Provide the (X, Y) coordinate of the cell's center where the given text is located.  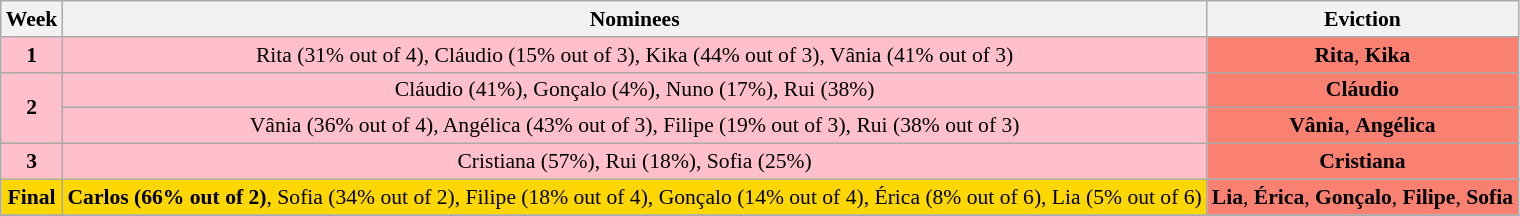
Cláudio (41%), Gonçalo (4%), Nuno (17%), Rui (38%) (634, 90)
Cláudio (1362, 90)
Vânia, Angélica (1362, 126)
Vânia (36% out of 4), Angélica (43% out of 3), Filipe (19% out of 3), Rui (38% out of 3) (634, 126)
Cristiana (1362, 162)
Lia, Érica, Gonçalo, Filipe, Sofia (1362, 197)
Final (32, 197)
Week (32, 19)
1 (32, 55)
Nominees (634, 19)
Eviction (1362, 19)
2 (32, 108)
3 (32, 162)
Carlos (66% out of 2), Sofia (34% out of 2), Filipe (18% out of 4), Gonçalo (14% out of 4), Érica (8% out of 6), Lia (5% out of 6) (634, 197)
Rita (31% out of 4), Cláudio (15% out of 3), Kika (44% out of 3), Vânia (41% out of 3) (634, 55)
Cristiana (57%), Rui (18%), Sofia (25%) (634, 162)
Rita, Kika (1362, 55)
